Return (X, Y) of the center of cell containing provided text 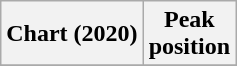
Chart (2020) (72, 34)
Peakposition (189, 34)
